Output the (X, Y) coordinate of the center of the cell containing the given text.  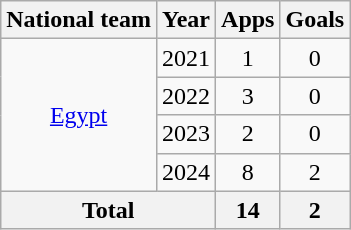
Goals (315, 20)
Year (186, 20)
2024 (186, 172)
Apps (248, 20)
Egypt (79, 115)
3 (248, 96)
14 (248, 210)
2023 (186, 134)
Total (108, 210)
National team (79, 20)
8 (248, 172)
1 (248, 58)
2021 (186, 58)
2022 (186, 96)
